Extract the (x, y) coordinate from the center of the cell holding the provided text.  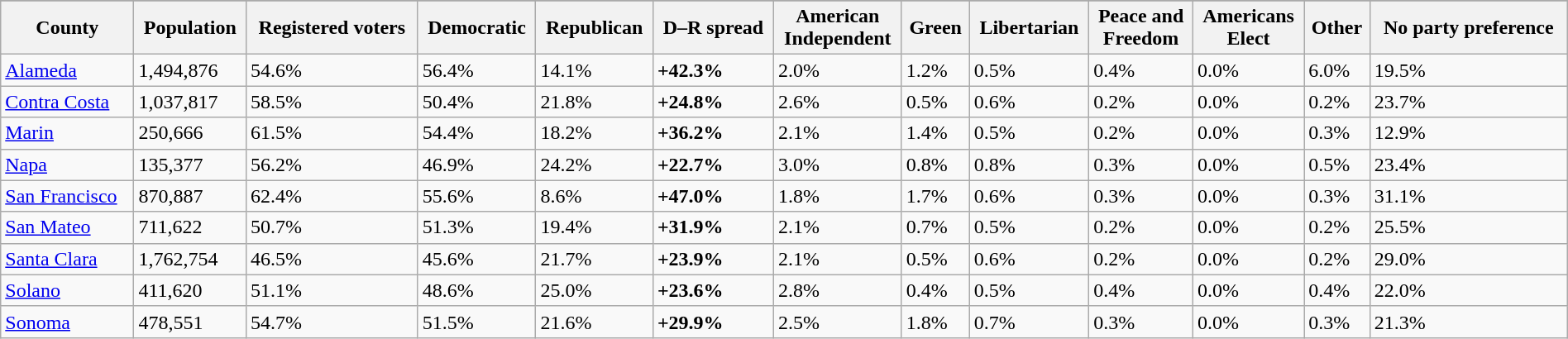
46.9% (476, 165)
Libertarian (1029, 28)
51.5% (476, 322)
411,620 (190, 290)
25.0% (594, 290)
21.3% (1469, 322)
31.1% (1469, 196)
Registered voters (332, 28)
+23.9% (713, 259)
14.1% (594, 70)
62.4% (332, 196)
51.3% (476, 227)
Green (935, 28)
61.5% (332, 133)
2.0% (837, 70)
45.6% (476, 259)
+31.9% (713, 227)
6.0% (1337, 70)
21.7% (594, 259)
Solano (68, 290)
Sonoma (68, 322)
1.7% (935, 196)
55.6% (476, 196)
+42.3% (713, 70)
21.8% (594, 102)
Republican (594, 28)
54.6% (332, 70)
+23.6% (713, 290)
711,622 (190, 227)
135,377 (190, 165)
56.4% (476, 70)
19.5% (1469, 70)
+22.7% (713, 165)
870,887 (190, 196)
50.7% (332, 227)
+29.9% (713, 322)
D–R spread (713, 28)
+24.8% (713, 102)
2.8% (837, 290)
Peace andFreedom (1141, 28)
3.0% (837, 165)
54.4% (476, 133)
1,494,876 (190, 70)
+47.0% (713, 196)
Population (190, 28)
24.2% (594, 165)
250,666 (190, 133)
1.4% (935, 133)
50.4% (476, 102)
Other (1337, 28)
2.6% (837, 102)
19.4% (594, 227)
18.2% (594, 133)
1.2% (935, 70)
46.5% (332, 259)
23.7% (1469, 102)
22.0% (1469, 290)
8.6% (594, 196)
54.7% (332, 322)
AmericansElect (1249, 28)
Democratic (476, 28)
Contra Costa (68, 102)
No party preference (1469, 28)
+36.2% (713, 133)
58.5% (332, 102)
478,551 (190, 322)
2.5% (837, 322)
San Mateo (68, 227)
25.5% (1469, 227)
San Francisco (68, 196)
Napa (68, 165)
1,037,817 (190, 102)
51.1% (332, 290)
Alameda (68, 70)
48.6% (476, 290)
29.0% (1469, 259)
12.9% (1469, 133)
Marin (68, 133)
21.6% (594, 322)
County (68, 28)
56.2% (332, 165)
1,762,754 (190, 259)
Santa Clara (68, 259)
23.4% (1469, 165)
AmericanIndependent (837, 28)
